Detect which cell encompasses the target text, then output its (X, Y) center coordinate. 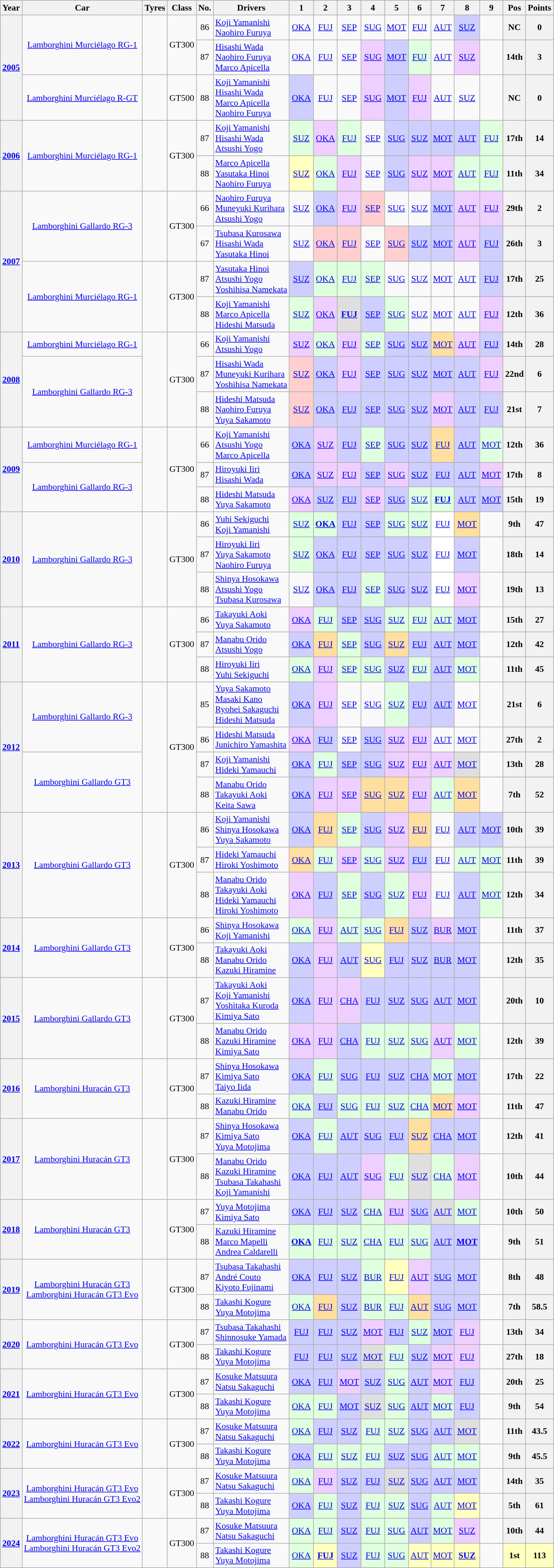
No. (205, 8)
Drivers (251, 8)
42 (539, 645)
18 (539, 1357)
Takayuki Aoki Manabu Orido Kazuki Hiramine (251, 960)
Koji Yamanishi Shinya Hosokawa Yuya Sakamoto (251, 830)
Hiroyuki Iiri Yuhi Sekiguchi (251, 669)
2010 (11, 560)
Tsubasa Kurosawa Hisashi Wada Yasutaka Hinoi (251, 244)
Koji Yamanishi Hideki Yamauchi (251, 765)
2006 (11, 156)
10 (539, 1001)
Lamborghini Murciélago R-GT (82, 98)
Takayuki Aoki Yuya Sakamoto (251, 619)
2024 (11, 1543)
Marco Apicella Yasutaka Hinoi Naohiro Furuya (251, 173)
2015 (11, 1019)
13 (539, 589)
67 (205, 244)
45.5 (539, 1456)
5 (396, 8)
Koji Yamanishi Atsushi Yogo Marco Apicella (251, 445)
Hideshi Matsuda Naohiro Furuya Yuya Sakamoto (251, 410)
1 (301, 8)
48 (539, 1277)
Manabu Orido Takayuki Aoki Keita Sawa (251, 795)
2007 (11, 261)
2005 (11, 68)
Koji Yamanishi Atsushi Yogo (251, 344)
19th (515, 589)
4 (373, 8)
Hideki Yamauchi Hiroki Yoshimoto (251, 860)
Points (539, 8)
Tsubasa Takahashi Shinnosuke Yamada (251, 1332)
Car (82, 8)
2017 (11, 1159)
Koji Yamanishi Hisashi Wada Marco Apicella Naohiro Furuya (251, 98)
Yuya Motojima Kimiya Sato (251, 1212)
2018 (11, 1229)
Hisashi Wada Naohiro Furuya Marco Apicella (251, 58)
Hideshi Matsuda Yuya Sakamoto (251, 500)
22nd (515, 375)
19 (539, 500)
Kazuki Hiramine Marco Mapelli Andrea Caldarelli (251, 1242)
Year (11, 8)
Shinya Hosokawa Atsushi Yogo Tsubasa Kurosawa (251, 589)
22 (539, 1076)
1st (515, 1556)
8th (515, 1277)
2011 (11, 645)
Hisashi Wada Muneyuki Kurihara Yoshihisa Namekata (251, 375)
2021 (11, 1394)
Manabu Orido Takayuki Aoki Hideki Yamauchi Hiroki Yoshimoto (251, 895)
5th (515, 1506)
2014 (11, 948)
113 (539, 1556)
Takayuki Aoki Koji Yamanishi Yoshitaka Kuroda Kimiya Sato (251, 1001)
54 (539, 1406)
Shinya Hosokawa Koji Yamanishi (251, 930)
Class (182, 8)
GT500 (182, 98)
Manabu Orido Atsushi Yogo (251, 645)
27 (539, 619)
Shinya Hosokawa Kimiya Sato Yuya Motojima (251, 1136)
43.5 (539, 1431)
Koji Yamanishi Marco Apicella Hideshi Matsuda (251, 315)
Manabu Orido Kazuki Hiramine Tsubasa Takahashi Koji Yamanishi (251, 1177)
58.5 (539, 1307)
Lamborghini Huracán GT3Lamborghini Huracán GT3 Evo (82, 1290)
Yasutaka Hinoi Atsushi Yogo Yoshihisa Namekata (251, 279)
Kazuki Hiramine Manabu Orido (251, 1106)
Tsubasa Takahashi André Couto Kiyoto Fujinami (251, 1277)
Hiroyuki Iiri Yuya Sakamoto Naohiro Furuya (251, 554)
37 (539, 930)
18th (515, 554)
50 (539, 1212)
Manabu Orido Kazuki Hiramine Kimiya Sato (251, 1041)
Yuhi Sekiguchi Koji Yamanishi (251, 524)
41 (539, 1136)
51 (539, 1242)
52 (539, 795)
Koji Yamanishi Naohiro Furuya (251, 28)
2016 (11, 1089)
2012 (11, 747)
45 (539, 669)
Pos (515, 8)
Tyres (155, 8)
9 (491, 8)
2013 (11, 865)
2023 (11, 1494)
2019 (11, 1290)
Hiroyuki Iiri Hisashi Wada (251, 475)
Shinya Hosokawa Kimiya Sato Taiyo Iida (251, 1076)
2020 (11, 1344)
2022 (11, 1444)
2008 (11, 379)
Yuya Sakamoto Masaki Kano Ryohei Sakaguchi Hideshi Matsuda (251, 704)
2009 (11, 470)
Koji Yamanishi Hisashi Wada Atsushi Yogo (251, 138)
26th (515, 244)
29th (515, 209)
Naohiro Furuya Muneyuki Kurihara Atsushi Yogo (251, 209)
61 (539, 1506)
Hideshi Matsuda Junichiro Yamashita (251, 740)
85 (205, 704)
